Determine the [x, y] coordinate at the center of the cell enclosing the given text.  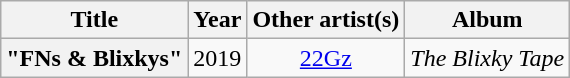
Other artist(s) [326, 20]
"FNs & Blixkys" [94, 58]
Album [488, 20]
2019 [218, 58]
Title [94, 20]
22Gz [326, 58]
The Blixky Tape [488, 58]
Year [218, 20]
